For the text-containing cell, return its midpoint in [x, y] coordinate format. 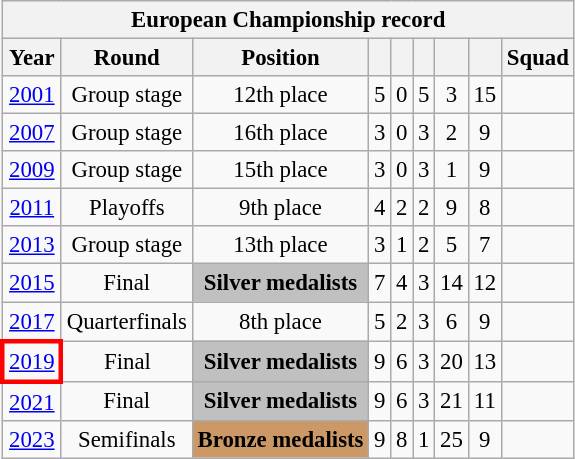
2013 [32, 245]
Squad [538, 58]
2007 [32, 133]
Year [32, 58]
15th place [280, 170]
20 [452, 362]
12th place [280, 95]
13 [484, 362]
Semifinals [126, 439]
2017 [32, 322]
14 [452, 283]
European Championship record [288, 20]
2021 [32, 400]
15 [484, 95]
Quarterfinals [126, 322]
2019 [32, 362]
Round [126, 58]
13th place [280, 245]
2023 [32, 439]
25 [452, 439]
2011 [32, 208]
Position [280, 58]
Bronze medalists [280, 439]
8th place [280, 322]
2001 [32, 95]
21 [452, 400]
11 [484, 400]
Playoffs [126, 208]
2009 [32, 170]
16th place [280, 133]
9th place [280, 208]
12 [484, 283]
2015 [32, 283]
